Provide the (x, y) coordinate of the cell's center where the given text is located.  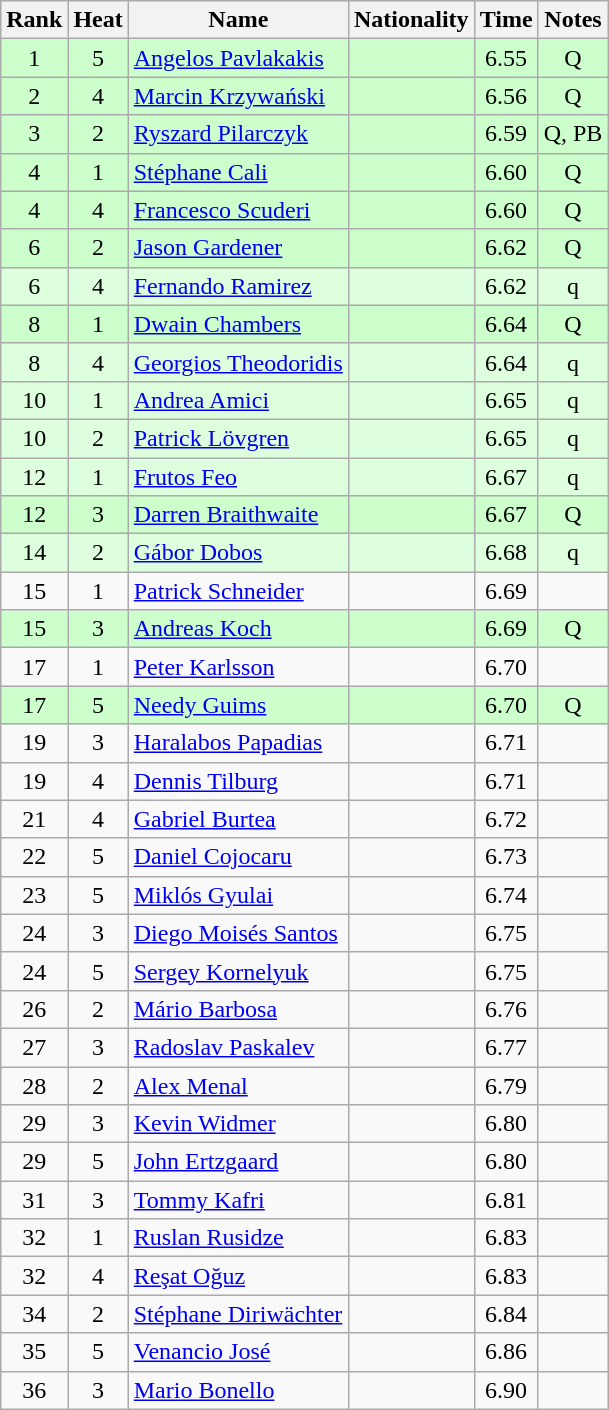
John Ertzgaard (238, 1162)
Alex Menal (238, 1085)
6.77 (506, 1047)
Tommy Kafri (238, 1200)
26 (34, 1009)
Kevin Widmer (238, 1124)
27 (34, 1047)
Time (506, 20)
Jason Gardener (238, 248)
Georgios Theodoridis (238, 362)
Gábor Dobos (238, 553)
6.90 (506, 1390)
Frutos Feo (238, 477)
Venancio José (238, 1352)
28 (34, 1085)
Notes (573, 20)
Mario Bonello (238, 1390)
Name (238, 20)
Radoslav Paskalev (238, 1047)
23 (34, 895)
Mário Barbosa (238, 1009)
6.56 (506, 96)
Peter Karlsson (238, 667)
6.68 (506, 553)
Rank (34, 20)
22 (34, 857)
6.55 (506, 58)
Francesco Scuderi (238, 210)
Darren Braithwaite (238, 515)
6.79 (506, 1085)
Nationality (411, 20)
Dwain Chambers (238, 324)
Q, PB (573, 134)
6.72 (506, 819)
Fernando Ramirez (238, 286)
Ruslan Rusidze (238, 1238)
Sergey Kornelyuk (238, 971)
Dennis Tilburg (238, 781)
Diego Moisés Santos (238, 933)
Patrick Lövgren (238, 438)
Miklós Gyulai (238, 895)
Needy Guims (238, 705)
36 (34, 1390)
Marcin Krzywański (238, 96)
6.84 (506, 1314)
Angelos Pavlakakis (238, 58)
6.74 (506, 895)
Patrick Schneider (238, 591)
34 (34, 1314)
Andreas Koch (238, 629)
Heat (98, 20)
Gabriel Burtea (238, 819)
Ryszard Pilarczyk (238, 134)
6.59 (506, 134)
Stéphane Diriwächter (238, 1314)
6.76 (506, 1009)
Andrea Amici (238, 400)
Stéphane Cali (238, 172)
31 (34, 1200)
Reşat Oğuz (238, 1276)
Daniel Cojocaru (238, 857)
35 (34, 1352)
14 (34, 553)
6.73 (506, 857)
Haralabos Papadias (238, 743)
6.86 (506, 1352)
6.81 (506, 1200)
21 (34, 819)
